Detect which cell encompasses the target text, then output its [x, y] center coordinate. 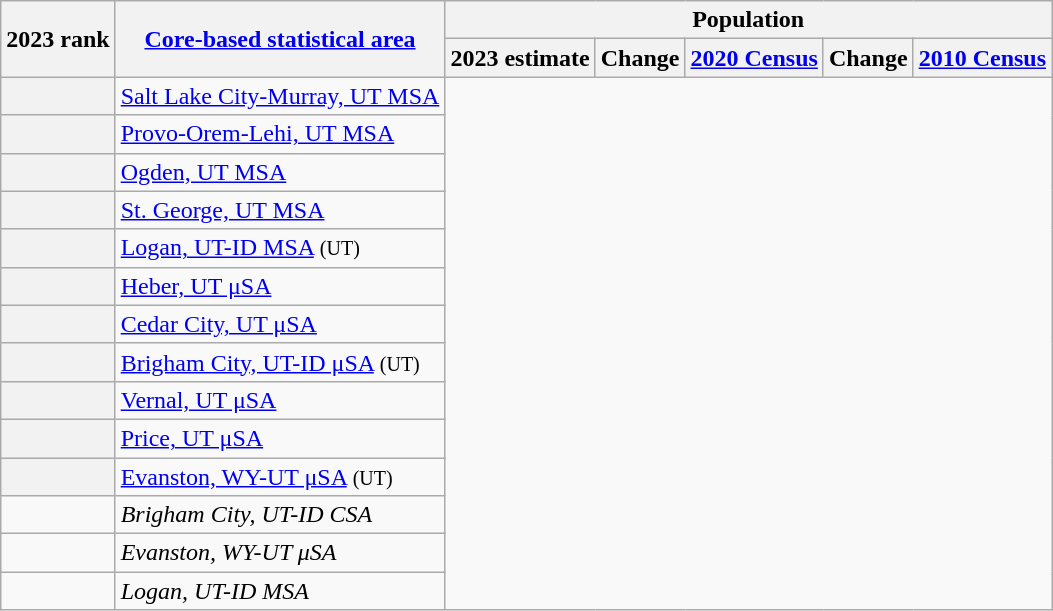
Population [748, 20]
Logan, UT-ID MSA [280, 591]
Heber, UT μSA [280, 286]
Vernal, UT μSA [280, 400]
Core-based statistical area [280, 39]
Salt Lake City-Murray, UT MSA [280, 96]
2023 rank [58, 39]
2010 Census [982, 58]
Logan, UT-ID MSA (UT) [280, 248]
Provo-Orem-Lehi, UT MSA [280, 134]
Price, UT μSA [280, 438]
Brigham City, UT-ID CSA [280, 515]
2023 estimate [520, 58]
Evanston, WY-UT μSA [280, 553]
2020 Census [754, 58]
Evanston, WY-UT μSA (UT) [280, 477]
Brigham City, UT-ID μSA (UT) [280, 362]
Ogden, UT MSA [280, 172]
Cedar City, UT μSA [280, 324]
St. George, UT MSA [280, 210]
